Scan for the cell matching the given text and deliver its [X, Y] coordinate at center. 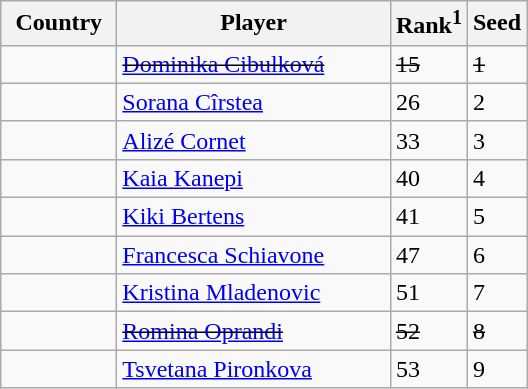
33 [428, 140]
Country [59, 24]
6 [496, 255]
26 [428, 102]
Seed [496, 24]
3 [496, 140]
Dominika Cibulková [254, 64]
40 [428, 178]
Alizé Cornet [254, 140]
53 [428, 369]
41 [428, 217]
4 [496, 178]
Rank1 [428, 24]
5 [496, 217]
7 [496, 293]
52 [428, 331]
15 [428, 64]
8 [496, 331]
Kiki Bertens [254, 217]
Francesca Schiavone [254, 255]
2 [496, 102]
9 [496, 369]
Sorana Cîrstea [254, 102]
Romina Oprandi [254, 331]
Tsvetana Pironkova [254, 369]
Kristina Mladenovic [254, 293]
51 [428, 293]
Kaia Kanepi [254, 178]
47 [428, 255]
Player [254, 24]
1 [496, 64]
